Extract the [X, Y] coordinate from the center of the cell holding the provided text.  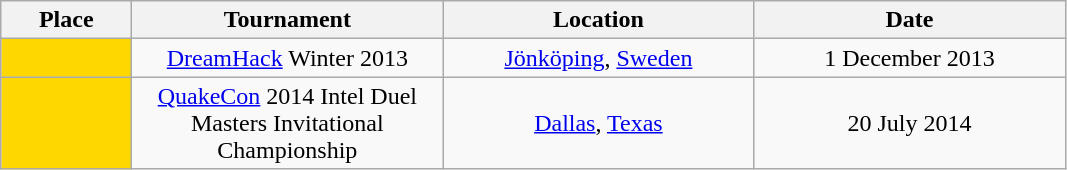
1 December 2013 [910, 58]
Jönköping, Sweden [598, 58]
Location [598, 20]
20 July 2014 [910, 123]
Date [910, 20]
Dallas, Texas [598, 123]
Place [66, 20]
QuakeCon 2014 Intel Duel Masters Invitational Championship [288, 123]
DreamHack Winter 2013 [288, 58]
Tournament [288, 20]
